Return [x, y] of the center of cell containing provided text 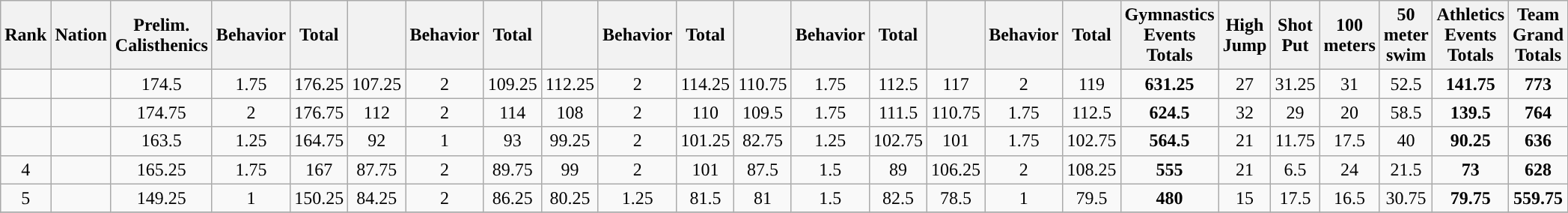
4 [25, 169]
16.5 [1349, 198]
107.25 [377, 84]
174.75 [162, 112]
110 [705, 112]
Rank [25, 35]
164.75 [319, 141]
480 [1169, 198]
20 [1349, 112]
82.75 [763, 141]
81.5 [705, 198]
11.75 [1295, 141]
141.75 [1471, 84]
79.5 [1091, 198]
114 [512, 112]
117 [957, 84]
50 meter swim [1406, 35]
82.5 [898, 198]
106.25 [957, 169]
149.25 [162, 198]
101.25 [705, 141]
15 [1245, 198]
Nation [81, 35]
139.5 [1471, 112]
Athletics Events Totals [1471, 35]
163.5 [162, 141]
624.5 [1169, 112]
176.75 [319, 112]
99 [570, 169]
167 [319, 169]
99.25 [570, 141]
109.25 [512, 84]
79.75 [1471, 198]
150.25 [319, 198]
773 [1539, 84]
628 [1539, 169]
559.75 [1539, 198]
87.75 [377, 169]
165.25 [162, 169]
90.25 [1471, 141]
High Jump [1245, 35]
31 [1349, 84]
86.25 [512, 198]
27 [1245, 84]
40 [1406, 141]
6.5 [1295, 169]
73 [1471, 169]
Team Grand Totals [1539, 35]
108.25 [1091, 169]
58.5 [1406, 112]
78.5 [957, 198]
30.75 [1406, 198]
21.5 [1406, 169]
112.25 [570, 84]
Shot Put [1295, 35]
636 [1539, 141]
112 [377, 112]
100 meters [1349, 35]
5 [25, 198]
52.5 [1406, 84]
174.5 [162, 84]
84.25 [377, 198]
29 [1295, 112]
31.25 [1295, 84]
Prelim. Calisthenics [162, 35]
176.25 [319, 84]
89 [898, 169]
119 [1091, 84]
109.5 [763, 112]
87.5 [763, 169]
93 [512, 141]
80.25 [570, 198]
32 [1245, 112]
92 [377, 141]
89.75 [512, 169]
Gymnastics Events Totals [1169, 35]
555 [1169, 169]
111.5 [898, 112]
108 [570, 112]
764 [1539, 112]
81 [763, 198]
24 [1349, 169]
114.25 [705, 84]
631.25 [1169, 84]
564.5 [1169, 141]
